Return the (X, Y) coordinate for the center point of the cell that contains the specified text.  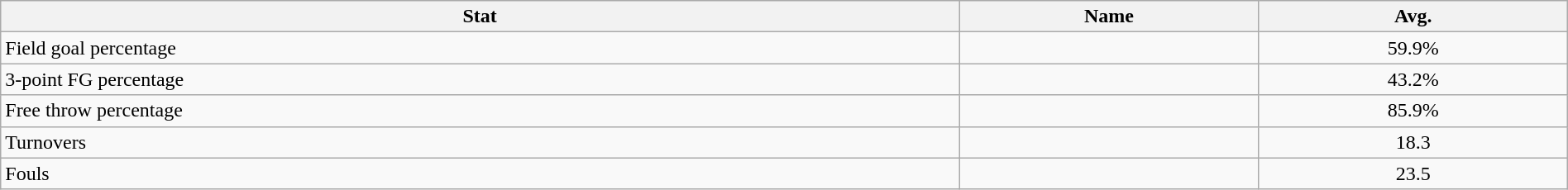
59.9% (1413, 48)
Fouls (480, 173)
85.9% (1413, 111)
Turnovers (480, 142)
18.3 (1413, 142)
43.2% (1413, 79)
23.5 (1413, 173)
3-point FG percentage (480, 79)
Name (1110, 17)
Free throw percentage (480, 111)
Avg. (1413, 17)
Stat (480, 17)
Field goal percentage (480, 48)
